Detect which cell encompasses the target text, then output its [X, Y] center coordinate. 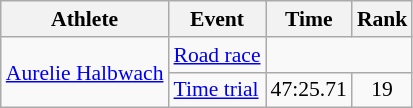
Aurelie Halbwach [85, 72]
Time [309, 19]
47:25.71 [309, 90]
19 [382, 90]
Road race [218, 55]
Rank [382, 19]
Event [218, 19]
Time trial [218, 90]
Athlete [85, 19]
